Return the [X, Y] coordinate for the center point of the cell that contains the specified text.  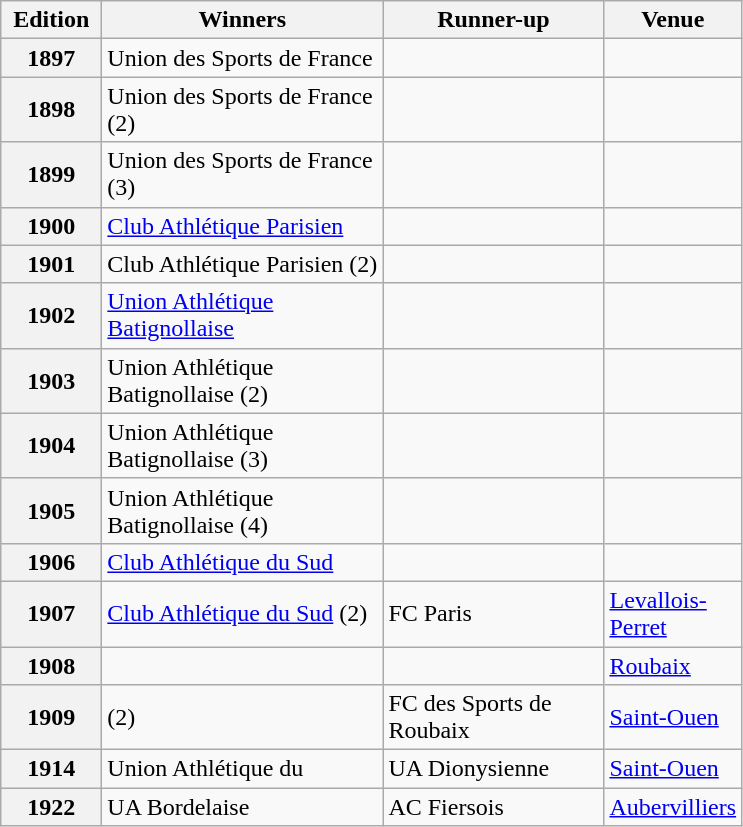
1904 [52, 446]
Club Athlétique Parisien [242, 226]
Union Athlétique Batignollaise (2) [242, 380]
UA Bordelaise [242, 807]
Venue [673, 20]
1908 [52, 665]
Club Athlétique du Sud [242, 562]
1902 [52, 316]
1901 [52, 264]
1914 [52, 769]
1903 [52, 380]
Club Athlétique Parisien (2) [242, 264]
1922 [52, 807]
1906 [52, 562]
1909 [52, 718]
1900 [52, 226]
FC des Sports de Roubaix [494, 718]
1907 [52, 614]
1899 [52, 174]
Union Athlétique Batignollaise [242, 316]
Edition [52, 20]
Union Athlétique Batignollaise (3) [242, 446]
Roubaix [673, 665]
Union Athlétique Batignollaise (4) [242, 510]
FC Paris [494, 614]
1905 [52, 510]
Winners [242, 20]
Levallois-Perret [673, 614]
1897 [52, 58]
Union des Sports de France (2) [242, 110]
UA Dionysienne [494, 769]
Club Athlétique du Sud (2) [242, 614]
Aubervilliers [673, 807]
Union des Sports de France (3) [242, 174]
Runner-up [494, 20]
1898 [52, 110]
Union des Sports de France [242, 58]
(2) [242, 718]
Union Athlétique du [242, 769]
AC Fiersois [494, 807]
